Detect which cell encompasses the target text, then output its [x, y] center coordinate. 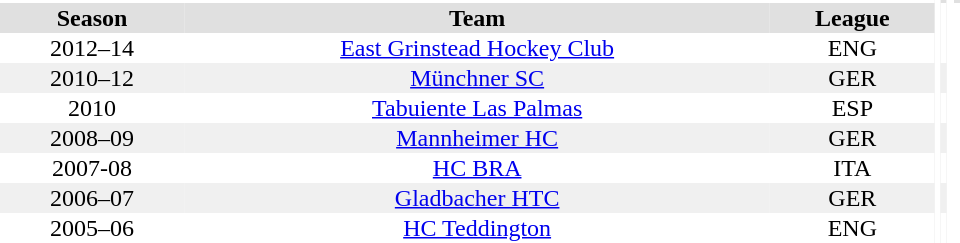
Mannheimer HC [477, 138]
2010 [92, 108]
Münchner SC [477, 78]
2006–07 [92, 198]
HC BRA [477, 168]
2010–12 [92, 78]
Tabuiente Las Palmas [477, 108]
2012–14 [92, 48]
HC Teddington [477, 228]
2008–09 [92, 138]
Gladbacher HTC [477, 198]
2005–06 [92, 228]
2007-08 [92, 168]
East Grinstead Hockey Club [477, 48]
Season [92, 18]
ESP [852, 108]
Team [477, 18]
League [852, 18]
ITA [852, 168]
